Capture the cell that displays the provided text and extract its (X, Y) central coordinate. 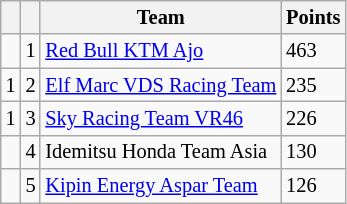
226 (313, 118)
Idemitsu Honda Team Asia (160, 152)
3 (31, 118)
463 (313, 51)
Red Bull KTM Ajo (160, 51)
Sky Racing Team VR46 (160, 118)
130 (313, 152)
2 (31, 85)
126 (313, 186)
Elf Marc VDS Racing Team (160, 85)
Kipin Energy Aspar Team (160, 186)
235 (313, 85)
Team (160, 17)
Points (313, 17)
4 (31, 152)
5 (31, 186)
